Return [x, y] of the center of cell containing provided text 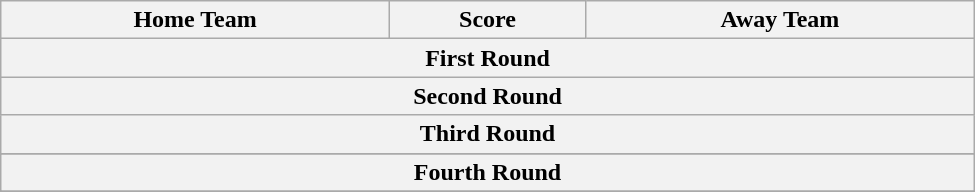
Score [487, 20]
Third Round [488, 134]
Fourth Round [488, 172]
Second Round [488, 96]
First Round [488, 58]
Away Team [780, 20]
Home Team [196, 20]
